Identify which cell holds the provided text, then report its (x, y) central coordinate. 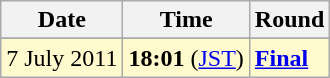
7 July 2011 (62, 58)
Final (289, 58)
18:01 (JST) (186, 58)
Time (186, 20)
Round (289, 20)
Date (62, 20)
